Pinpoint the cell where the given text exists, returning its [X, Y] midpoint coordinate. 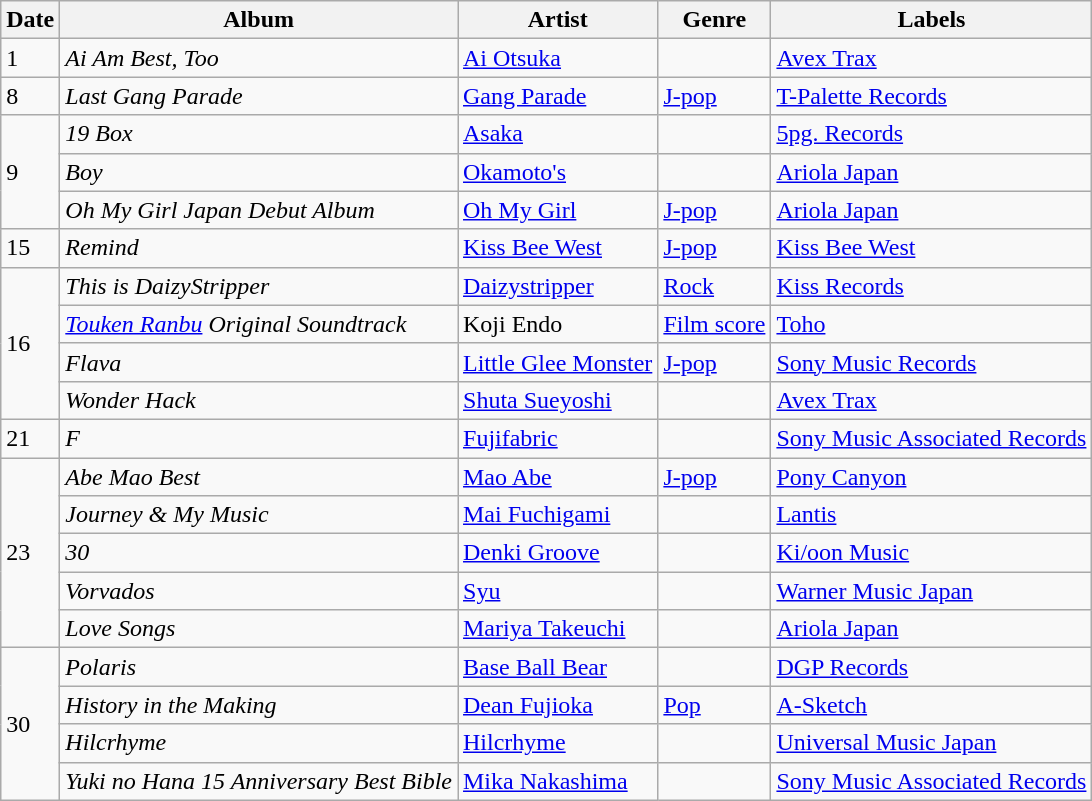
Date [30, 20]
Remind [259, 248]
Touken Ranbu Original Soundtrack [259, 324]
T-Palette Records [932, 96]
Ai Otsuka [558, 58]
Dean Fujioka [558, 705]
Yuki no Hana 15 Anniversary Best Bible [259, 781]
Sony Music Records [932, 362]
F [259, 438]
Gang Parade [558, 96]
Wonder Hack [259, 400]
23 [30, 553]
Base Ball Bear [558, 667]
Flava [259, 362]
15 [30, 248]
Asaka [558, 134]
Film score [714, 324]
Universal Music Japan [932, 743]
5pg. Records [932, 134]
Warner Music Japan [932, 591]
Pop [714, 705]
This is DaizyStripper [259, 286]
Toho [932, 324]
Denki Groove [558, 553]
Oh My Girl [558, 210]
19 Box [259, 134]
Journey & My Music [259, 515]
8 [30, 96]
Artist [558, 20]
Last Gang Parade [259, 96]
Mai Fuchigami [558, 515]
Kiss Records [932, 286]
Vorvados [259, 591]
Mao Abe [558, 477]
Album [259, 20]
Lantis [932, 515]
A-Sketch [932, 705]
Mariya Takeuchi [558, 629]
Pony Canyon [932, 477]
Koji Endo [558, 324]
Daizystripper [558, 286]
Mika Nakashima [558, 781]
Abe Mao Best [259, 477]
Boy [259, 172]
Okamoto's [558, 172]
Shuta Sueyoshi [558, 400]
Fujifabric [558, 438]
Love Songs [259, 629]
Ai Am Best, Too [259, 58]
21 [30, 438]
DGP Records [932, 667]
9 [30, 172]
Rock [714, 286]
16 [30, 343]
Oh My Girl Japan Debut Album [259, 210]
Little Glee Monster [558, 362]
1 [30, 58]
Syu [558, 591]
Polaris [259, 667]
Labels [932, 20]
Ki/oon Music [932, 553]
Genre [714, 20]
History in the Making [259, 705]
